Find where the given text appears and provide that cell's center as (x, y) coordinate. 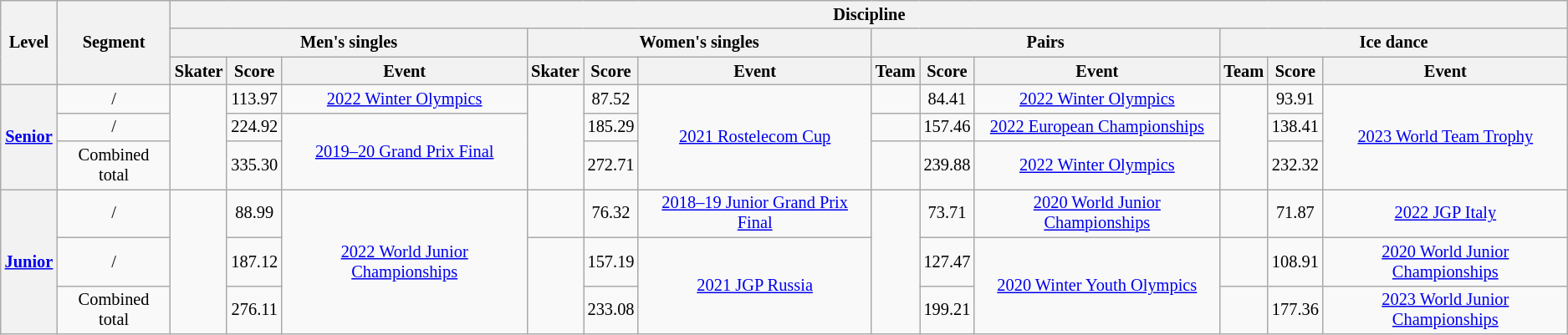
88.99 (254, 213)
Junior (28, 261)
2022 JGP Italy (1445, 213)
108.91 (1295, 261)
2019–20 Grand Prix Final (405, 150)
2023 World Team Trophy (1445, 137)
Senior (28, 137)
233.08 (611, 310)
2022 World Junior Championships (405, 261)
2021 Rostelecom Cup (754, 137)
177.36 (1295, 310)
2022 European Championships (1097, 127)
76.32 (611, 213)
Men's singles (349, 43)
Level (28, 42)
239.88 (947, 165)
2018–19 Junior Grand Prix Final (754, 213)
Ice dance (1393, 43)
335.30 (254, 165)
93.91 (1295, 99)
185.29 (611, 127)
Segment (114, 42)
187.12 (254, 261)
73.71 (947, 213)
157.19 (611, 261)
71.87 (1295, 213)
87.52 (611, 99)
224.92 (254, 127)
272.71 (611, 165)
Discipline (870, 14)
232.32 (1295, 165)
2020 Winter Youth Olympics (1097, 286)
127.47 (947, 261)
Pairs (1045, 43)
138.41 (1295, 127)
276.11 (254, 310)
157.46 (947, 127)
Women's singles (699, 43)
2021 JGP Russia (754, 286)
113.97 (254, 99)
84.41 (947, 99)
2023 World Junior Championships (1445, 310)
199.21 (947, 310)
